Find where the given text appears and provide that cell's center as (X, Y) coordinate. 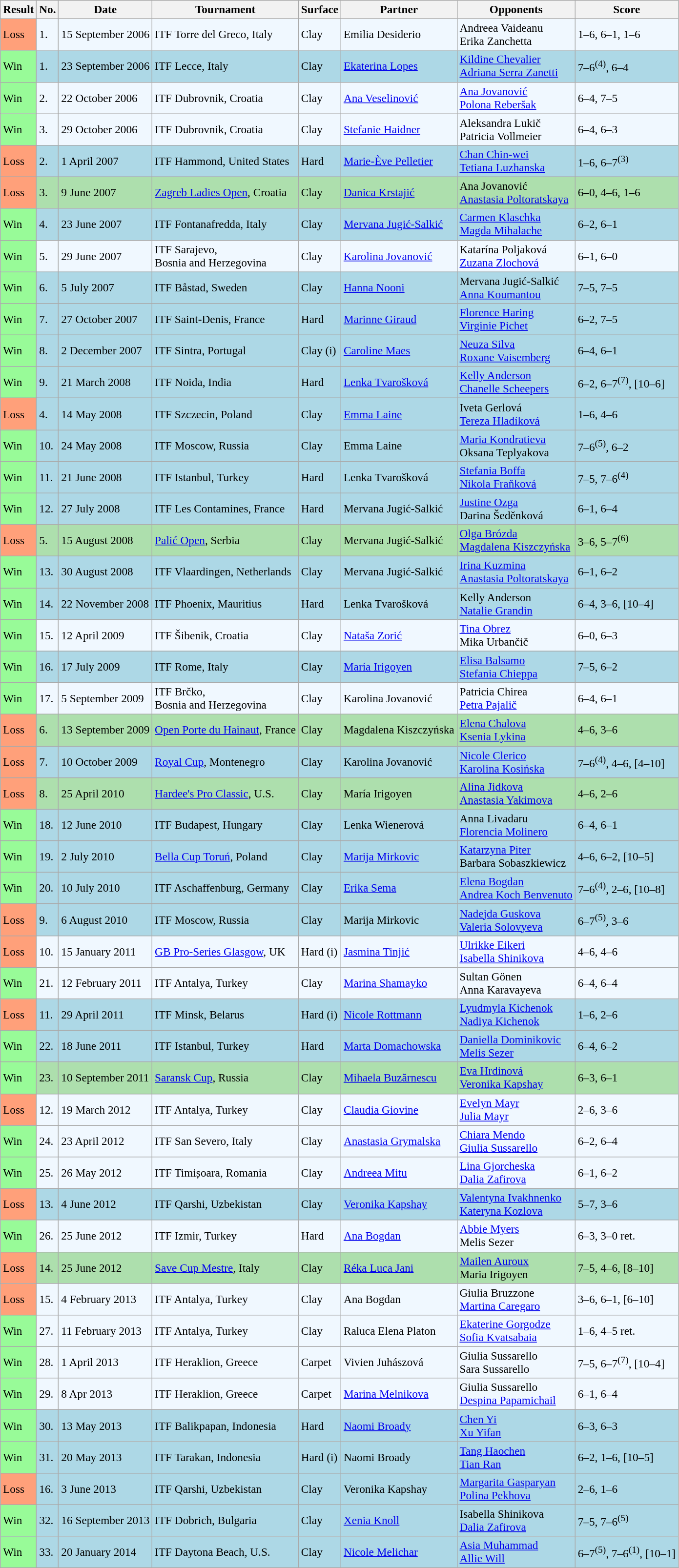
6–0, 6–3 (627, 635)
6–4, 7–5 (627, 98)
Abbie Myers Melis Sezer (516, 1236)
1–6, 4–5 ret. (627, 1330)
Réka Luca Jani (399, 1268)
Marie-Ève Pelletier (399, 161)
5–7, 3–6 (627, 1204)
30. (48, 1425)
Giulia Bruzzone Martina Caregaro (516, 1299)
Ana Veselinović (399, 98)
ITF Daytona Beach, U.S. (226, 1552)
15 August 2008 (105, 541)
21 March 2008 (105, 383)
32. (48, 1521)
ITF Båstad, Sweden (226, 287)
Chiara Mendo Giulia Sussarello (516, 1141)
Raluca Elena Platon (399, 1330)
ITF San Severo, Italy (226, 1141)
Olga Brózda Magdalena Kiszczyńska (516, 541)
7–5, 7–5 (627, 287)
5 July 2007 (105, 287)
Anna Livadaru Florencia Molinero (516, 825)
Mailen Auroux Maria Irigoyen (516, 1268)
ITF Fontanafredda, Italy (226, 224)
6–7(5), 7–6(1), [10–1] (627, 1552)
15 September 2006 (105, 34)
23 September 2006 (105, 66)
2 December 2007 (105, 350)
Ekaterine Gorgodze Sofia Kvatsabaia (516, 1330)
No. (48, 9)
10 July 2010 (105, 888)
15 January 2011 (105, 952)
13 May 2013 (105, 1425)
4–6, 6–2, [10–5] (627, 856)
ITF Vlaardingen, Netherlands (226, 572)
Patricia Chirea Petra Pajalič (516, 698)
Surface (319, 9)
27 October 2007 (105, 319)
ITF Aschaffenburg, Germany (226, 888)
6–2, 1–6, [10–5] (627, 1457)
Tina Obrez Mika Urbančič (516, 635)
ITF Noida, India (226, 383)
Claudia Giovine (399, 1110)
3–6, 5–7(6) (627, 541)
Partner (399, 9)
Marina Shamayko (399, 983)
Justine Ozga Darina Šeděnková (516, 509)
Danica Krstajić (399, 192)
Tang Haochen Tian Ran (516, 1457)
12 February 2011 (105, 983)
ITF Timișoara, Romania (226, 1172)
ITF Sintra, Portugal (226, 350)
25. (48, 1172)
Marina Melnikova (399, 1394)
28. (48, 1363)
Isabella Shinikova Dalia Zafirova (516, 1521)
Hardee's Pro Classic, U.S. (226, 794)
23 June 2007 (105, 224)
7–5, 6–2 (627, 667)
7–6(5), 6–2 (627, 445)
Katarzyna Piter Barbara Sobaszkiewicz (516, 856)
3 June 2013 (105, 1488)
10 October 2009 (105, 761)
ITF Balikpapan, Indonesia (226, 1425)
30 August 2008 (105, 572)
22 October 2006 (105, 98)
Asia Muhammad Allie Will (516, 1552)
Daniella Dominikovic Melis Sezer (516, 1046)
Aleksandra Lukič Patricia Vollmeier (516, 129)
Anastasia Grymalska (399, 1141)
Iveta Gerlová Tereza Hladíková (516, 414)
25 April 2010 (105, 794)
7–5, 6–7(7), [10–4] (627, 1363)
29 October 2006 (105, 129)
20. (48, 888)
Opponents (516, 9)
6–2, 7–5 (627, 319)
Palić Open, Serbia (226, 541)
Zagreb Ladies Open, Croatia (226, 192)
29. (48, 1394)
Xenia Knoll (399, 1521)
Maria Kondratieva Oksana Teplyakova (516, 445)
19. (48, 856)
Lenka Wienerová (399, 825)
Kildine Chevalier Adriana Serra Zanetti (516, 66)
31. (48, 1457)
1–6, 6–1, 1–6 (627, 34)
Evelyn Mayr Julia Mayr (516, 1110)
Ana Jovanović Anastasia Poltoratskaya (516, 192)
4 June 2012 (105, 1204)
26. (48, 1236)
18 June 2011 (105, 1046)
26 May 2012 (105, 1172)
ITF Sarajevo, Bosnia and Herzegovina (226, 256)
29 June 2007 (105, 256)
2–6, 1–6 (627, 1488)
23. (48, 1078)
ITF Saint-Denis, France (226, 319)
ITF Lecce, Italy (226, 66)
Andreea Vaideanu Erika Zanchetta (516, 34)
6–4, 3–6, [10–4] (627, 603)
Sultan Gönen Anna Karavayeva (516, 983)
8 Apr 2013 (105, 1394)
Vivien Juhászová (399, 1363)
10 September 2011 (105, 1078)
23 April 2012 (105, 1141)
Andreea Mitu (399, 1172)
Valentyna Ivakhnenko Kateryna Kozlova (516, 1204)
ITF Tarakan, Indonesia (226, 1457)
20 January 2014 (105, 1552)
Emilia Desiderio (399, 34)
Mihaela Buzărnescu (399, 1078)
13 September 2009 (105, 730)
Florence Haring Virginie Pichet (516, 319)
Carmen Klaschka Magda Mihalache (516, 224)
1–6, 6–7(3) (627, 161)
6 August 2010 (105, 919)
Caroline Maes (399, 350)
Magdalena Kiszczyńska (399, 730)
2–6, 3–6 (627, 1110)
3–6, 6–1, [6–10] (627, 1299)
6–0, 4–6, 1–6 (627, 192)
4 February 2013 (105, 1299)
17 July 2009 (105, 667)
11 February 2013 (105, 1330)
Bella Cup Toruń, Poland (226, 856)
1 April 2007 (105, 161)
Ana Jovanović Polona Reberšak (516, 98)
6–7(5), 3–6 (627, 919)
Neuza Silva Roxane Vaisemberg (516, 350)
Chan Chin-wei Tetiana Luzhanska (516, 161)
6–2, 6–4 (627, 1141)
4–6, 2–6 (627, 794)
1–6, 2–6 (627, 1014)
ITF Hammond, United States (226, 161)
24 May 2008 (105, 445)
Lyudmyla Kichenok Nadiya Kichenok (516, 1014)
Hanna Nooni (399, 287)
24. (48, 1141)
9 June 2007 (105, 192)
27. (48, 1330)
Nicole Rottmann (399, 1014)
Stefania Boffa Nikola Fraňková (516, 477)
1–6, 4–6 (627, 414)
6–3, 3–0 ret. (627, 1236)
Open Porte du Hainaut, France (226, 730)
Giulia Sussarello Sara Sussarello (516, 1363)
Elisa Balsamo Stefania Chieppa (516, 667)
21 June 2008 (105, 477)
6–2, 6–7(7), [10–6] (627, 383)
Nataša Zorić (399, 635)
ITF Phoenix, Mauritius (226, 603)
Tournament (226, 9)
Marta Domachowska (399, 1046)
Saransk Cup, Russia (226, 1078)
ITF Šibenik, Croatia (226, 635)
14 May 2008 (105, 414)
ITF Budapest, Hungary (226, 825)
Date (105, 9)
Clay (i) (319, 350)
7–6(4), 6–4 (627, 66)
16 September 2013 (105, 1521)
Katarína Poljaková Zuzana Zlochová (516, 256)
ITF Dobrich, Bulgaria (226, 1521)
Elena Chalova Ksenia Lykina (516, 730)
6–4, 6–4 (627, 983)
Ulrikke Eikeri Isabella Shinikova (516, 952)
Save Cup Mestre, Italy (226, 1268)
22 November 2008 (105, 603)
1 April 2013 (105, 1363)
Erika Sema (399, 888)
6–4, 6–2 (627, 1046)
ITF Minsk, Belarus (226, 1014)
ITF Brčko, Bosnia and Herzegovina (226, 698)
ITF Les Contamines, France (226, 509)
4–6, 3–6 (627, 730)
7–6(4), 4–6, [4–10] (627, 761)
12 June 2010 (105, 825)
22. (48, 1046)
7–6(4), 2–6, [10–8] (627, 888)
7–5, 7–6(5) (627, 1521)
Eva Hrdinová Veronika Kapshay (516, 1078)
Kelly Anderson Natalie Grandin (516, 603)
Stefanie Haidner (399, 129)
Nicole Melichar (399, 1552)
Ekaterina Lopes (399, 66)
ITF Rome, Italy (226, 667)
Mervana Jugić-Salkić Anna Koumantou (516, 287)
6–3, 6–3 (627, 1425)
Lina Gjorcheska Dalia Zafirova (516, 1172)
ITF Izmir, Turkey (226, 1236)
21. (48, 983)
7–5, 7–6(4) (627, 477)
GB Pro-Series Glasgow, UK (226, 952)
Score (627, 9)
17. (48, 698)
27 July 2008 (105, 509)
Marinne Giraud (399, 319)
Alina Jidkova Anastasia Yakimova (516, 794)
Elena Bogdan Andrea Koch Benvenuto (516, 888)
5 September 2009 (105, 698)
Giulia Sussarello Despina Papamichail (516, 1394)
6–1, 6–0 (627, 256)
20 May 2013 (105, 1457)
7–5, 4–6, [8–10] (627, 1268)
Nadejda Guskova Valeria Solovyeva (516, 919)
Jasmina Tinjić (399, 952)
6–2, 6–1 (627, 224)
ITF Szczecin, Poland (226, 414)
Chen Yi Xu Yifan (516, 1425)
19 March 2012 (105, 1110)
18. (48, 825)
6–4, 6–3 (627, 129)
12 April 2009 (105, 635)
Kelly Anderson Chanelle Scheepers (516, 383)
Result (19, 9)
29 April 2011 (105, 1014)
33. (48, 1552)
Margarita Gasparyan Polina Pekhova (516, 1488)
2 July 2010 (105, 856)
ITF Torre del Greco, Italy (226, 34)
Irina Kuzmina Anastasia Poltoratskaya (516, 572)
Nicole Clerico Karolina Kosińska (516, 761)
4–6, 4–6 (627, 952)
Royal Cup, Montenegro (226, 761)
6–3, 6–1 (627, 1078)
